Output the [X, Y] coordinate of the center of the cell containing the given text.  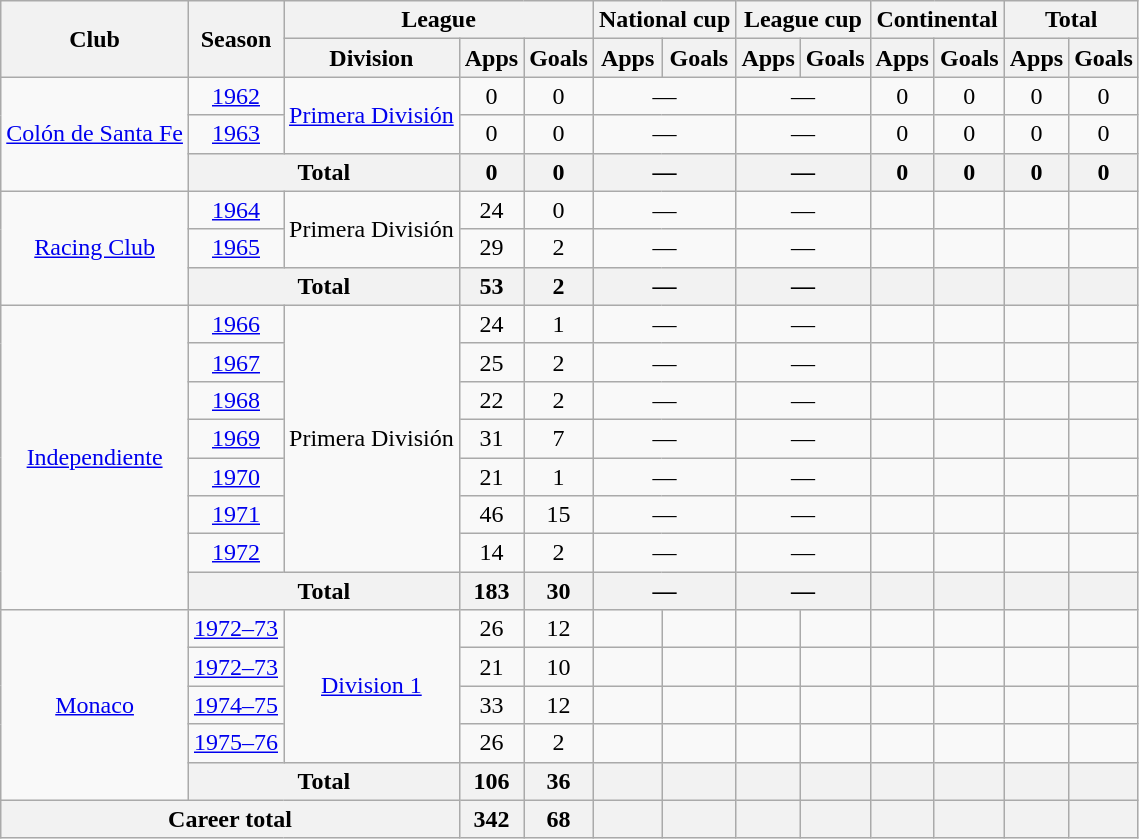
Career total [230, 819]
Division [372, 58]
46 [491, 515]
7 [559, 438]
106 [491, 781]
Club [95, 39]
League [439, 20]
1970 [236, 477]
1968 [236, 400]
Monaco [95, 705]
1972 [236, 553]
68 [559, 819]
Continental [937, 20]
36 [559, 781]
342 [491, 819]
1975–76 [236, 743]
Racing Club [95, 248]
25 [491, 362]
1971 [236, 515]
183 [491, 591]
53 [491, 286]
Season [236, 39]
10 [559, 667]
National cup [664, 20]
Colón de Santa Fe [95, 134]
14 [491, 553]
Division 1 [372, 686]
1964 [236, 210]
1966 [236, 324]
League cup [803, 20]
29 [491, 248]
1969 [236, 438]
1962 [236, 96]
31 [491, 438]
1963 [236, 134]
1974–75 [236, 705]
1967 [236, 362]
22 [491, 400]
30 [559, 591]
15 [559, 515]
1965 [236, 248]
Independiente [95, 457]
33 [491, 705]
